Identify which cell holds the provided text, then report its (X, Y) central coordinate. 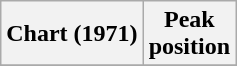
Chart (1971) (72, 34)
Peakposition (189, 34)
